Return the [x, y] coordinate for the center point of the cell that contains the specified text.  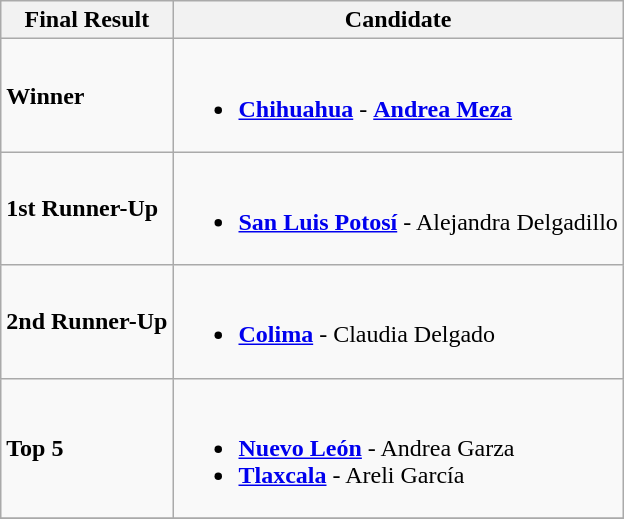
Top 5 [87, 448]
Winner [87, 96]
Colima - Claudia Delgado [398, 322]
2nd Runner-Up [87, 322]
San Luis Potosí - Alejandra Delgadillo [398, 208]
1st Runner-Up [87, 208]
Nuevo León - Andrea Garza Tlaxcala - Areli García [398, 448]
Candidate [398, 20]
Chihuahua - Andrea Meza [398, 96]
Final Result [87, 20]
